For the text-containing cell, return its midpoint in [X, Y] coordinate format. 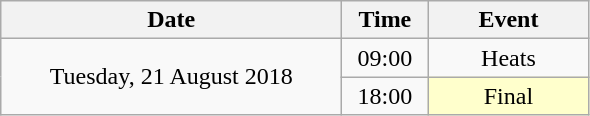
Final [508, 96]
18:00 [385, 96]
Heats [508, 58]
Time [385, 20]
Tuesday, 21 August 2018 [172, 77]
09:00 [385, 58]
Event [508, 20]
Date [172, 20]
